Determine the (x, y) coordinate at the center of the cell enclosing the given text.  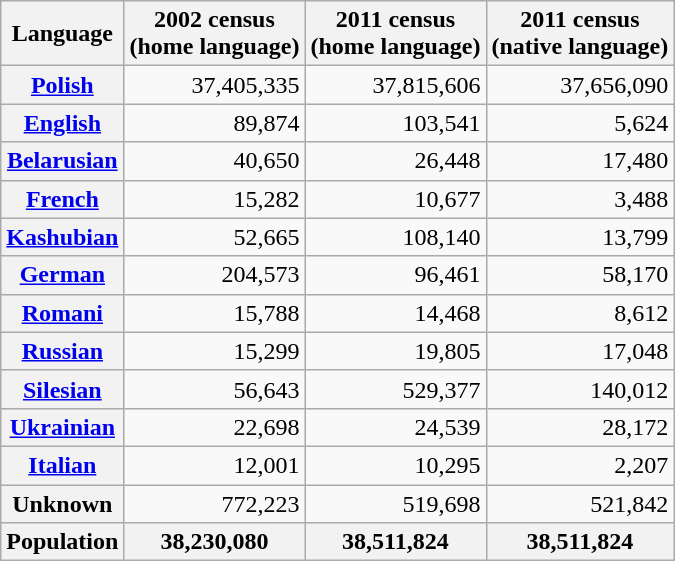
17,480 (580, 161)
Ukrainian (62, 427)
Language (62, 34)
15,299 (214, 351)
3,488 (580, 199)
13,799 (580, 237)
89,874 (214, 123)
96,461 (396, 275)
German (62, 275)
Unknown (62, 503)
28,172 (580, 427)
529,377 (396, 389)
140,012 (580, 389)
204,573 (214, 275)
26,448 (396, 161)
519,698 (396, 503)
Polish (62, 85)
2011 census(native language) (580, 34)
19,805 (396, 351)
Italian (62, 465)
52,665 (214, 237)
15,282 (214, 199)
Russian (62, 351)
Silesian (62, 389)
40,650 (214, 161)
Kashubian (62, 237)
14,468 (396, 313)
24,539 (396, 427)
8,612 (580, 313)
37,405,335 (214, 85)
38,230,080 (214, 542)
Belarusian (62, 161)
772,223 (214, 503)
15,788 (214, 313)
2002 census (home language) (214, 34)
521,842 (580, 503)
103,541 (396, 123)
Romani (62, 313)
37,656,090 (580, 85)
2011 census(home language) (396, 34)
5,624 (580, 123)
17,048 (580, 351)
58,170 (580, 275)
56,643 (214, 389)
Population (62, 542)
2,207 (580, 465)
10,677 (396, 199)
French (62, 199)
12,001 (214, 465)
37,815,606 (396, 85)
108,140 (396, 237)
22,698 (214, 427)
English (62, 123)
10,295 (396, 465)
